Locate the cell with the specified text and output its (X, Y) center coordinate. 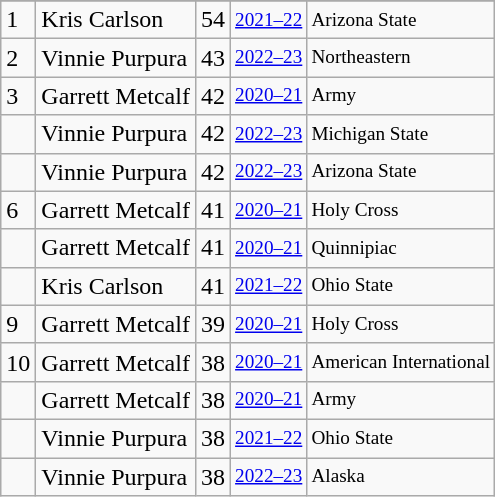
3 (18, 96)
10 (18, 362)
Quinnipiac (401, 248)
6 (18, 210)
American International (401, 362)
54 (212, 20)
Michigan State (401, 134)
1 (18, 20)
Northeastern (401, 58)
43 (212, 58)
9 (18, 324)
Alaska (401, 477)
2 (18, 58)
39 (212, 324)
